Detect which cell encompasses the target text, then output its (x, y) center coordinate. 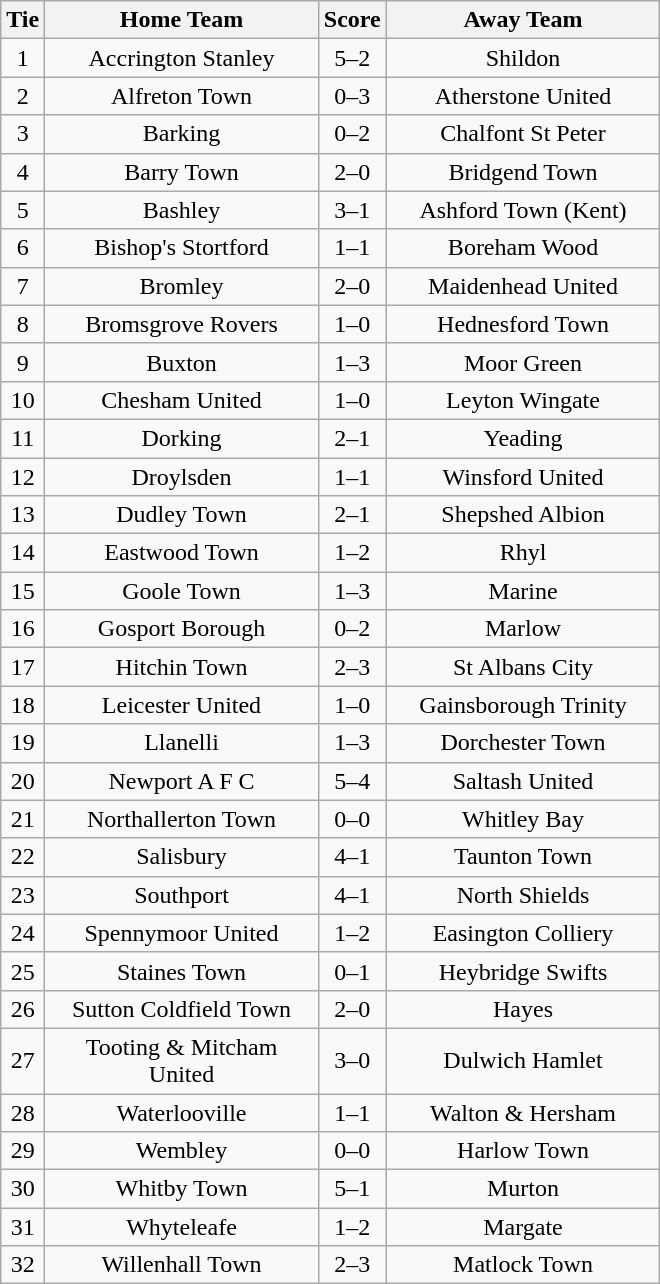
Bishop's Stortford (182, 248)
Dorchester Town (523, 743)
3 (23, 134)
Away Team (523, 20)
Ashford Town (Kent) (523, 210)
Home Team (182, 20)
Hitchin Town (182, 667)
13 (23, 515)
Shildon (523, 58)
Bashley (182, 210)
28 (23, 1113)
Margate (523, 1227)
29 (23, 1151)
0–3 (352, 96)
3–1 (352, 210)
Boreham Wood (523, 248)
St Albans City (523, 667)
25 (23, 971)
32 (23, 1265)
Whyteleafe (182, 1227)
15 (23, 591)
12 (23, 477)
Dudley Town (182, 515)
Tie (23, 20)
Accrington Stanley (182, 58)
27 (23, 1060)
Bridgend Town (523, 172)
30 (23, 1189)
Alfreton Town (182, 96)
9 (23, 362)
Eastwood Town (182, 553)
Taunton Town (523, 857)
Leicester United (182, 705)
21 (23, 819)
Murton (523, 1189)
Bromley (182, 286)
Waterlooville (182, 1113)
Barking (182, 134)
23 (23, 895)
4 (23, 172)
17 (23, 667)
North Shields (523, 895)
16 (23, 629)
Llanelli (182, 743)
Shepshed Albion (523, 515)
11 (23, 438)
2 (23, 96)
8 (23, 324)
20 (23, 781)
22 (23, 857)
6 (23, 248)
Marine (523, 591)
5–2 (352, 58)
Whitby Town (182, 1189)
Score (352, 20)
Dulwich Hamlet (523, 1060)
Hayes (523, 1009)
Northallerton Town (182, 819)
Maidenhead United (523, 286)
Rhyl (523, 553)
Leyton Wingate (523, 400)
5 (23, 210)
Goole Town (182, 591)
Winsford United (523, 477)
0–1 (352, 971)
Harlow Town (523, 1151)
10 (23, 400)
Newport A F C (182, 781)
Willenhall Town (182, 1265)
Spennymoor United (182, 933)
Chalfont St Peter (523, 134)
Buxton (182, 362)
Gosport Borough (182, 629)
Staines Town (182, 971)
Marlow (523, 629)
Walton & Hersham (523, 1113)
Gainsborough Trinity (523, 705)
Heybridge Swifts (523, 971)
14 (23, 553)
Moor Green (523, 362)
18 (23, 705)
Yeading (523, 438)
5–1 (352, 1189)
3–0 (352, 1060)
19 (23, 743)
Salisbury (182, 857)
7 (23, 286)
Hednesford Town (523, 324)
Matlock Town (523, 1265)
Whitley Bay (523, 819)
Easington Colliery (523, 933)
1 (23, 58)
Tooting & Mitcham United (182, 1060)
Bromsgrove Rovers (182, 324)
Dorking (182, 438)
Sutton Coldfield Town (182, 1009)
Chesham United (182, 400)
Saltash United (523, 781)
Barry Town (182, 172)
31 (23, 1227)
Southport (182, 895)
24 (23, 933)
Atherstone United (523, 96)
26 (23, 1009)
Droylsden (182, 477)
5–4 (352, 781)
Wembley (182, 1151)
